Pinpoint the cell where the given text exists, returning its (x, y) midpoint coordinate. 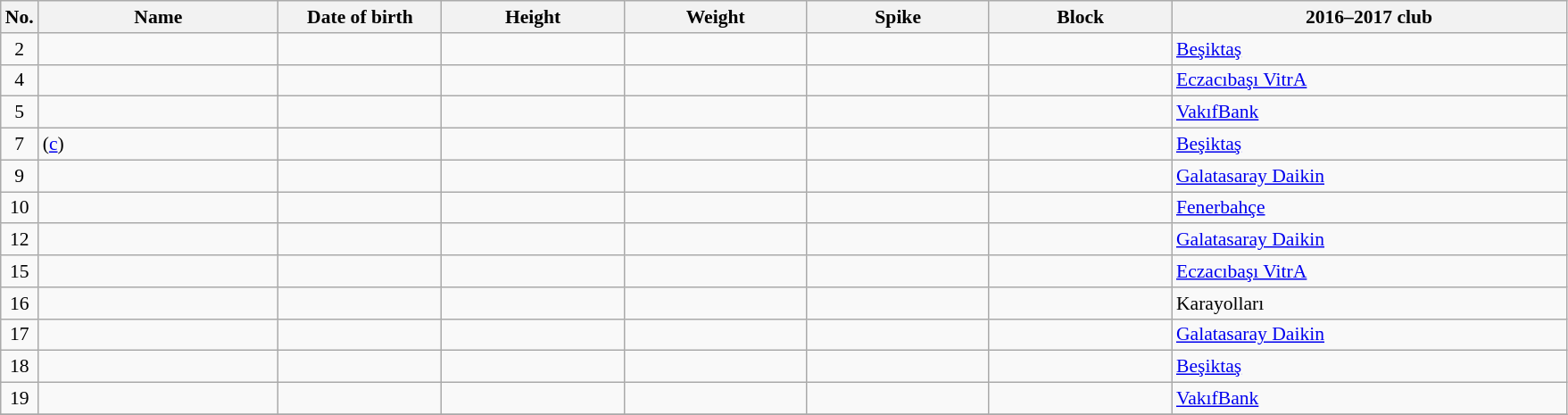
15 (20, 271)
No. (20, 17)
18 (20, 367)
10 (20, 208)
Block (1080, 17)
2 (20, 49)
Karayolları (1369, 303)
Spike (898, 17)
17 (20, 335)
Height (534, 17)
Weight (716, 17)
16 (20, 303)
Name (159, 17)
7 (20, 145)
(c) (159, 145)
2016–2017 club (1369, 17)
5 (20, 112)
Date of birth (361, 17)
9 (20, 176)
Fenerbahçe (1369, 208)
19 (20, 399)
12 (20, 240)
4 (20, 80)
